Search for the cell housing the specified text and yield its (x, y) center coordinate. 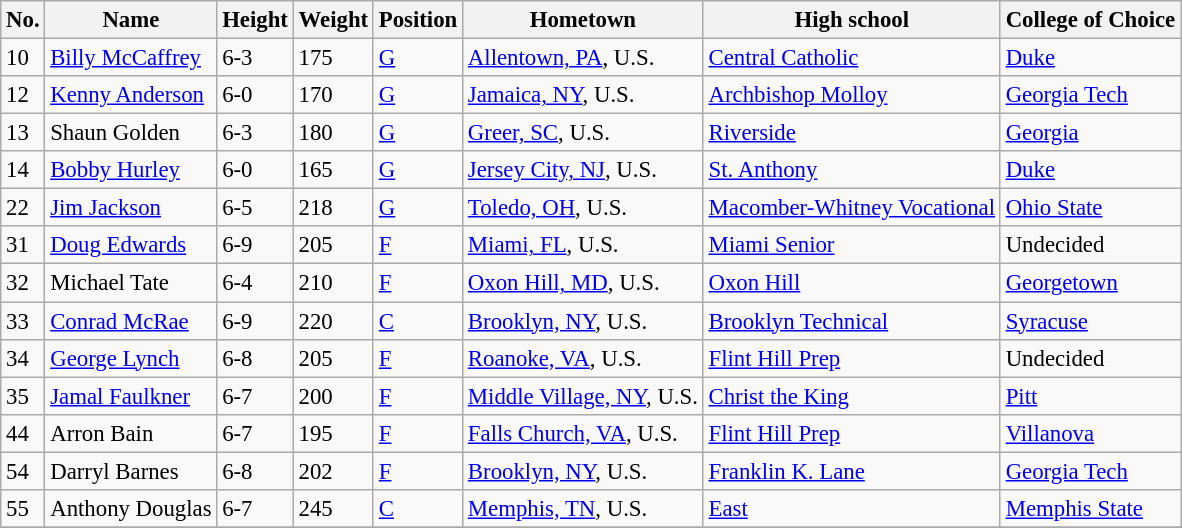
Jersey City, NJ, U.S. (584, 170)
34 (23, 358)
44 (23, 433)
Roanoke, VA, U.S. (584, 358)
Middle Village, NY, U.S. (584, 396)
St. Anthony (852, 170)
Christ the King (852, 396)
Darryl Barnes (131, 471)
22 (23, 208)
33 (23, 321)
Memphis, TN, U.S. (584, 509)
Syracuse (1090, 321)
14 (23, 170)
College of Choice (1090, 20)
Shaun Golden (131, 133)
13 (23, 133)
Jim Jackson (131, 208)
Conrad McRae (131, 321)
54 (23, 471)
High school (852, 20)
Franklin K. Lane (852, 471)
Michael Tate (131, 283)
Toledo, OH, U.S. (584, 208)
Hometown (584, 20)
32 (23, 283)
Name (131, 20)
Jamal Faulkner (131, 396)
Macomber-Whitney Vocational (852, 208)
Position (418, 20)
No. (23, 20)
202 (333, 471)
195 (333, 433)
Anthony Douglas (131, 509)
Riverside (852, 133)
Georgia (1090, 133)
10 (23, 58)
Kenny Anderson (131, 95)
Oxon Hill (852, 283)
218 (333, 208)
Height (255, 20)
6-4 (255, 283)
Ohio State (1090, 208)
Miami, FL, U.S. (584, 245)
Arron Bain (131, 433)
180 (333, 133)
6-5 (255, 208)
Doug Edwards (131, 245)
Allentown, PA, U.S. (584, 58)
Billy McCaffrey (131, 58)
Miami Senior (852, 245)
Georgetown (1090, 283)
Oxon Hill, MD, U.S. (584, 283)
Pitt (1090, 396)
Archbishop Molloy (852, 95)
Brooklyn Technical (852, 321)
East (852, 509)
245 (333, 509)
35 (23, 396)
Weight (333, 20)
175 (333, 58)
Falls Church, VA, U.S. (584, 433)
165 (333, 170)
55 (23, 509)
31 (23, 245)
Central Catholic (852, 58)
Bobby Hurley (131, 170)
Memphis State (1090, 509)
George Lynch (131, 358)
Villanova (1090, 433)
Greer, SC, U.S. (584, 133)
200 (333, 396)
220 (333, 321)
12 (23, 95)
Jamaica, NY, U.S. (584, 95)
210 (333, 283)
170 (333, 95)
